Return the [X, Y] coordinate for the center point of the cell that contains the specified text.  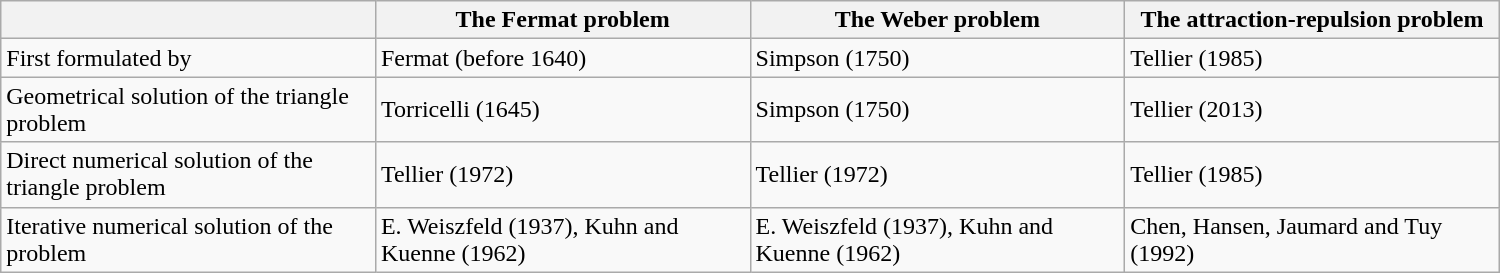
First formulated by [188, 58]
Torricelli (1645) [562, 110]
The Fermat problem [562, 20]
Chen, Hansen, Jaumard and Tuy (1992) [1312, 240]
The Weber problem [938, 20]
Direct numerical solution of the triangle problem [188, 174]
Geometrical solution of the triangle problem [188, 110]
The attraction-repulsion problem [1312, 20]
Tellier (2013) [1312, 110]
Iterative numerical solution of the problem [188, 240]
Fermat (before 1640) [562, 58]
